Pinpoint the cell where the given text exists, returning its [X, Y] midpoint coordinate. 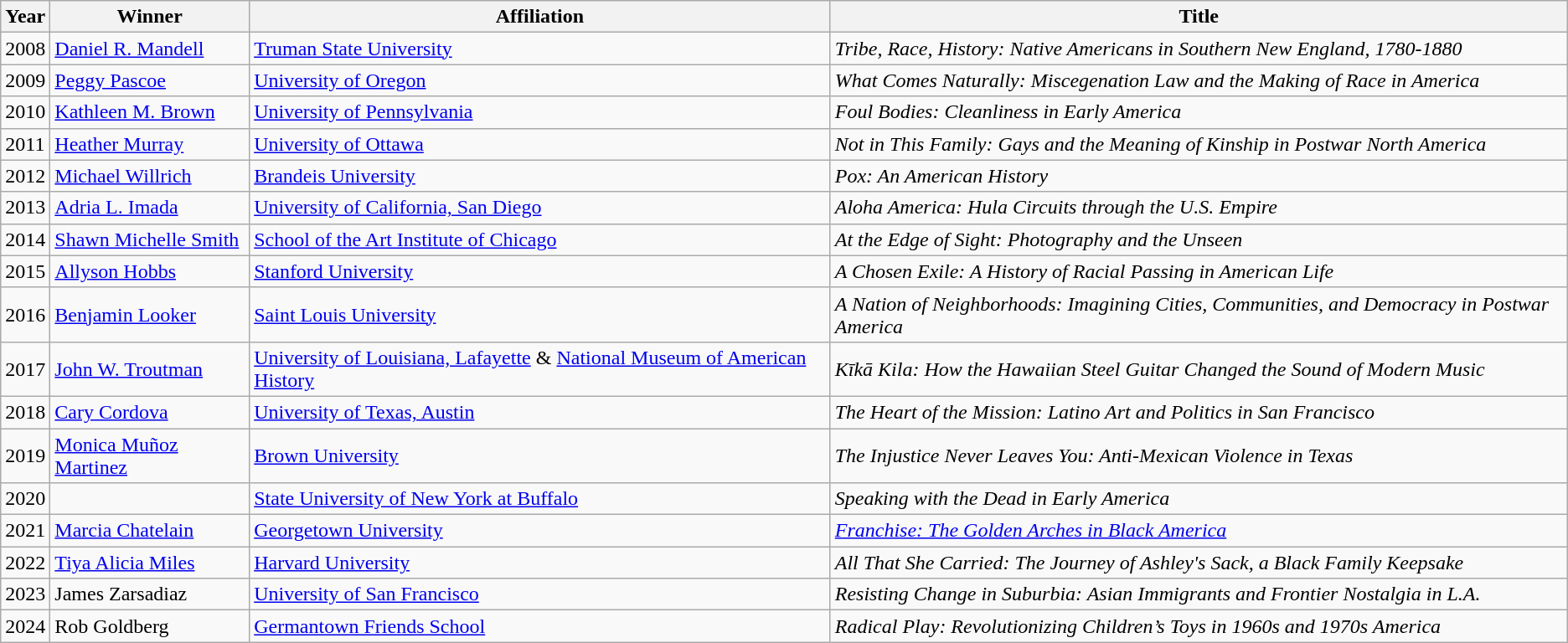
2019 [25, 455]
Shawn Michelle Smith [150, 239]
2011 [25, 144]
Allyson Hobbs [150, 271]
Brown University [540, 455]
University of Oregon [540, 80]
2015 [25, 271]
Radical Play: Revolutionizing Children’s Toys in 1960s and 1970s America [1199, 626]
Saint Louis University [540, 315]
Germantown Friends School [540, 626]
Pox: An American History [1199, 176]
Rob Goldberg [150, 626]
Marcia Chatelain [150, 531]
Tiya Alicia Miles [150, 563]
Truman State University [540, 49]
Not in This Family: Gays and the Meaning of Kinship in Postwar North America [1199, 144]
Peggy Pascoe [150, 80]
Franchise: The Golden Arches in Black America [1199, 531]
2010 [25, 112]
2020 [25, 499]
Brandeis University [540, 176]
2023 [25, 594]
Speaking with the Dead in Early America [1199, 499]
Monica Muñoz Martinez [150, 455]
2008 [25, 49]
Heather Murray [150, 144]
A Chosen Exile: A History of Racial Passing in American Life [1199, 271]
Resisting Change in Suburbia: Asian Immigrants and Frontier Nostalgia in L.A. [1199, 594]
2014 [25, 239]
Foul Bodies: Cleanliness in Early America [1199, 112]
University of California, San Diego [540, 208]
Year [25, 17]
2017 [25, 368]
Tribe, Race, History: Native Americans in Southern New England, 1780-1880 [1199, 49]
Adria L. Imada [150, 208]
Kathleen M. Brown [150, 112]
At the Edge of Sight: Photography and the Unseen [1199, 239]
Daniel R. Mandell [150, 49]
Stanford University [540, 271]
A Nation of Neighborhoods: Imagining Cities, Communities, and Democracy in Postwar America [1199, 315]
Harvard University [540, 563]
John W. Troutman [150, 368]
Cary Cordova [150, 412]
James Zarsadiaz [150, 594]
Benjamin Looker [150, 315]
The Heart of the Mission: Latino Art and Politics in San Francisco [1199, 412]
2021 [25, 531]
Affiliation [540, 17]
University of Ottawa [540, 144]
University of Louisiana, Lafayette & National Museum of American History [540, 368]
2018 [25, 412]
University of Pennsylvania [540, 112]
What Comes Naturally: Miscegenation Law and the Making of Race in America [1199, 80]
State University of New York at Buffalo [540, 499]
2013 [25, 208]
School of the Art Institute of Chicago [540, 239]
Aloha America: Hula Circuits through the U.S. Empire [1199, 208]
University of Texas, Austin [540, 412]
University of San Francisco [540, 594]
The Injustice Never Leaves You: Anti-Mexican Violence in Texas [1199, 455]
All That She Carried: The Journey of Ashley's Sack, a Black Family Keepsake [1199, 563]
Title [1199, 17]
Georgetown University [540, 531]
Winner [150, 17]
2012 [25, 176]
Kīkā Kila: How the Hawaiian Steel Guitar Changed the Sound of Modern Music [1199, 368]
2009 [25, 80]
Michael Willrich [150, 176]
2022 [25, 563]
2024 [25, 626]
2016 [25, 315]
